Find where the given text appears and provide that cell's center as [x, y] coordinate. 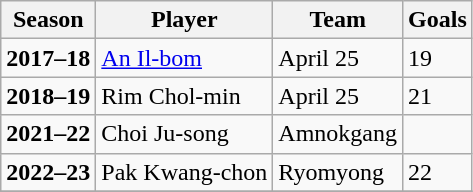
Amnokgang [338, 134]
An Il-bom [184, 58]
Goals [438, 20]
2022–23 [48, 172]
Rim Chol-min [184, 96]
Choi Ju-song [184, 134]
2017–18 [48, 58]
Pak Kwang-chon [184, 172]
Season [48, 20]
Team [338, 20]
22 [438, 172]
2018–19 [48, 96]
21 [438, 96]
2021–22 [48, 134]
Ryomyong [338, 172]
19 [438, 58]
Player [184, 20]
